Return [X, Y] of the center of cell containing provided text 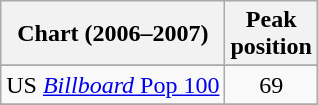
Peakposition [271, 34]
69 [271, 85]
US Billboard Pop 100 [113, 85]
Chart (2006–2007) [113, 34]
